Determine the (x, y) coordinate at the center of the cell enclosing the given text.  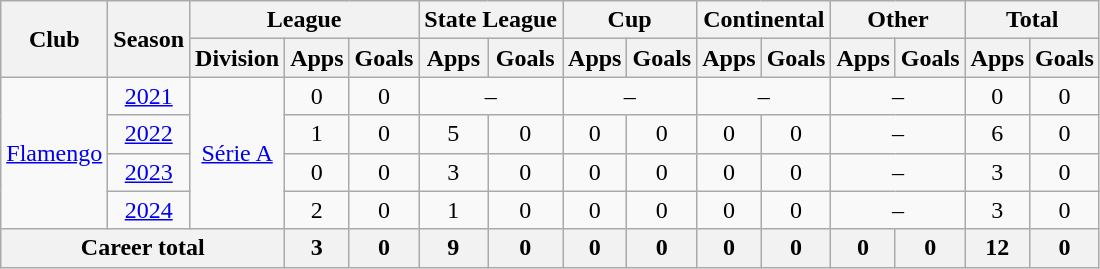
9 (454, 248)
Club (54, 39)
Other (898, 20)
Division (238, 58)
2022 (149, 134)
2021 (149, 96)
State League (491, 20)
Série A (238, 153)
Total (1032, 20)
Career total (143, 248)
Season (149, 39)
2 (317, 210)
Continental (764, 20)
Cup (630, 20)
Flamengo (54, 153)
5 (454, 134)
12 (997, 248)
6 (997, 134)
2023 (149, 172)
2024 (149, 210)
League (304, 20)
